Capture the cell that displays the provided text and extract its [x, y] central coordinate. 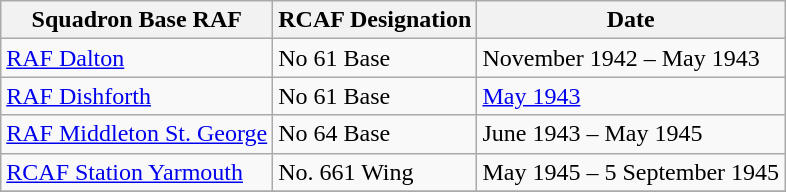
RAF Dishforth [137, 96]
Squadron Base RAF [137, 20]
No 64 Base [375, 134]
RAF Dalton [137, 58]
May 1945 – 5 September 1945 [631, 172]
November 1942 – May 1943 [631, 58]
June 1943 – May 1945 [631, 134]
No. 661 Wing [375, 172]
RAF Middleton St. George [137, 134]
May 1943 [631, 96]
Date [631, 20]
RCAF Designation [375, 20]
RCAF Station Yarmouth [137, 172]
